Pinpoint the cell where the given text exists, returning its [X, Y] midpoint coordinate. 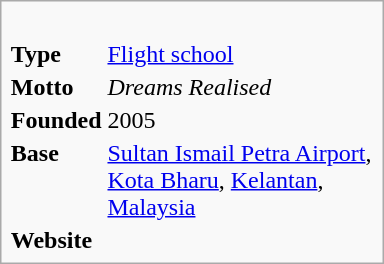
Founded [56, 120]
Sultan Ismail Petra Airport, Kota Bharu, Kelantan, Malaysia [240, 180]
Base [56, 180]
Flight school [240, 54]
2005 [240, 120]
Website [56, 240]
Type [56, 54]
Motto [56, 87]
Dreams Realised [240, 87]
